Detect which cell encompasses the target text, then output its [X, Y] center coordinate. 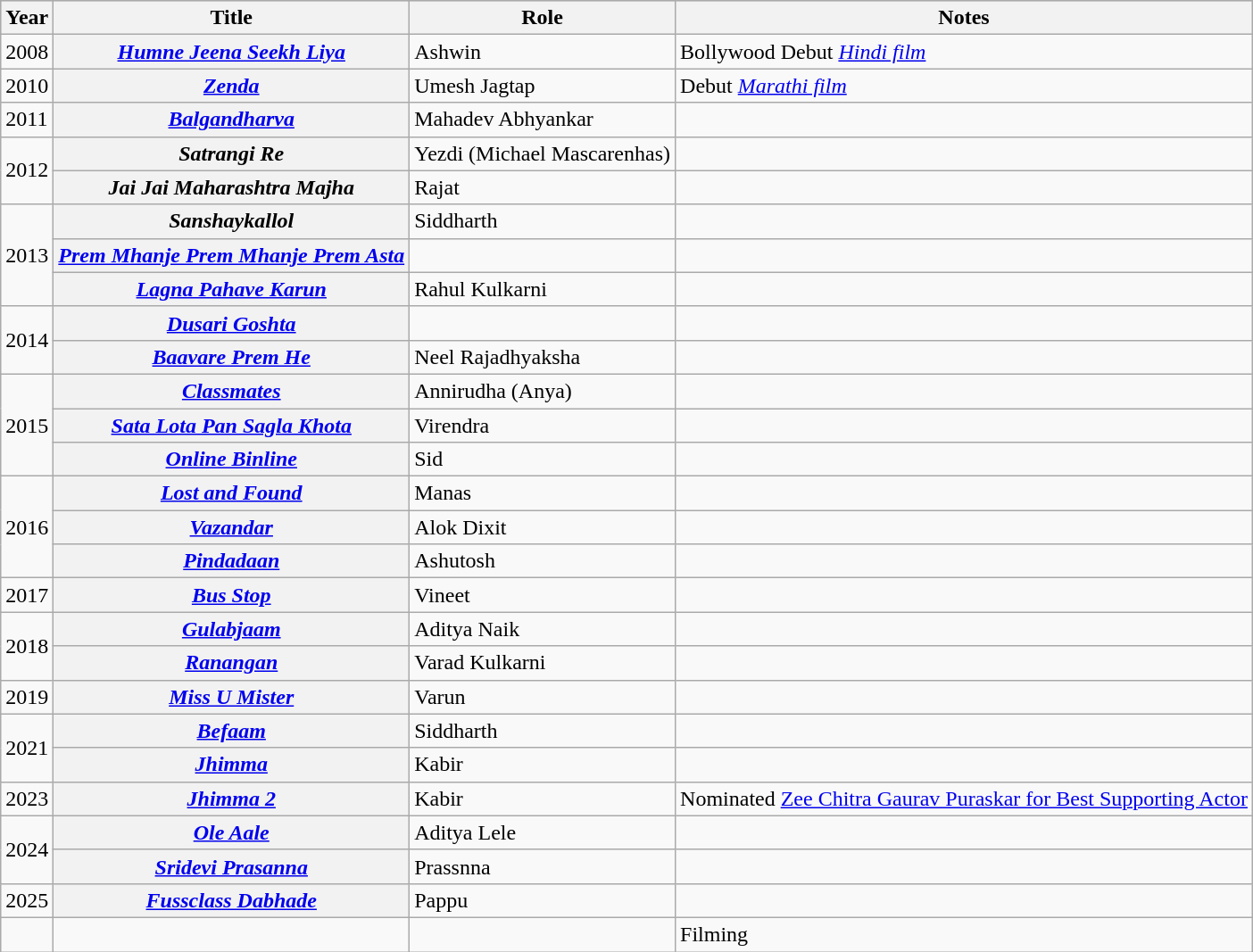
Ole Aale [232, 832]
Jai Jai Maharashtra Majha [232, 187]
Sanshaykallol [232, 221]
Prassnna [543, 866]
2014 [27, 340]
Annirudha (Anya) [543, 391]
2015 [27, 425]
Umesh Jagtap [543, 86]
Varad Kulkarni [543, 663]
Lost and Found [232, 493]
Fussclass Dabhade [232, 900]
Notes [964, 18]
Jhimma 2 [232, 799]
Alok Dixit [543, 527]
Ashwin [543, 52]
Vineet [543, 595]
2016 [27, 527]
Vazandar [232, 527]
Balgandharva [232, 120]
2013 [27, 255]
2010 [27, 86]
Ashutosh [543, 561]
Rahul Kulkarni [543, 289]
Baavare Prem He [232, 357]
2021 [27, 748]
Sid [543, 459]
Role [543, 18]
Gulabjaam [232, 629]
Aditya Naik [543, 629]
Virendra [543, 426]
Befaam [232, 731]
Online Binline [232, 459]
Year [27, 18]
Prem Mhanje Prem Mhanje Prem Asta [232, 255]
Sata Lota Pan Sagla Khota [232, 426]
Pappu [543, 900]
Dusari Goshta [232, 323]
Sridevi Prasanna [232, 866]
Pindadaan [232, 561]
Ranangan [232, 663]
Filming [964, 934]
Bollywood Debut Hindi film [964, 52]
Zenda [232, 86]
2025 [27, 900]
2017 [27, 595]
2018 [27, 646]
Varun [543, 697]
2023 [27, 799]
Humne Jeena Seekh Liya [232, 52]
Classmates [232, 391]
Jhimma [232, 765]
Debut Marathi film [964, 86]
2011 [27, 120]
Mahadev Abhyankar [543, 120]
Rajat [543, 187]
Miss U Mister [232, 697]
2019 [27, 697]
Lagna Pahave Karun [232, 289]
Aditya Lele [543, 832]
Nominated Zee Chitra Gaurav Puraskar for Best Supporting Actor [964, 799]
Yezdi (Michael Mascarenhas) [543, 153]
Manas [543, 493]
Neel Rajadhyaksha [543, 357]
Bus Stop [232, 595]
Satrangi Re [232, 153]
2012 [27, 170]
Title [232, 18]
2024 [27, 849]
2008 [27, 52]
